Pinpoint the cell where the given text exists, returning its (x, y) midpoint coordinate. 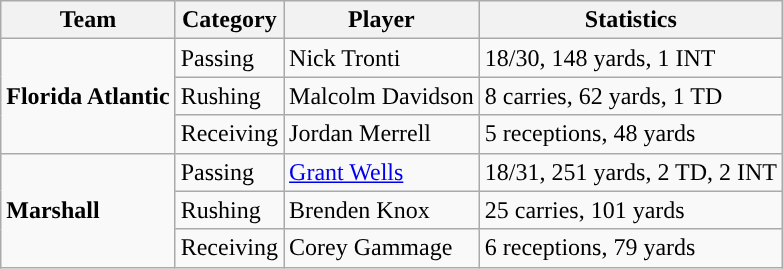
Grant Wells (382, 172)
Marshall (88, 210)
Nick Tronti (382, 58)
6 receptions, 79 yards (630, 248)
Category (229, 20)
Player (382, 20)
25 carries, 101 yards (630, 210)
Team (88, 20)
Corey Gammage (382, 248)
Brenden Knox (382, 210)
5 receptions, 48 yards (630, 134)
Malcolm Davidson (382, 96)
Florida Atlantic (88, 96)
Statistics (630, 20)
Jordan Merrell (382, 134)
8 carries, 62 yards, 1 TD (630, 96)
18/31, 251 yards, 2 TD, 2 INT (630, 172)
18/30, 148 yards, 1 INT (630, 58)
